Scan for the cell matching the given text and deliver its (X, Y) coordinate at center. 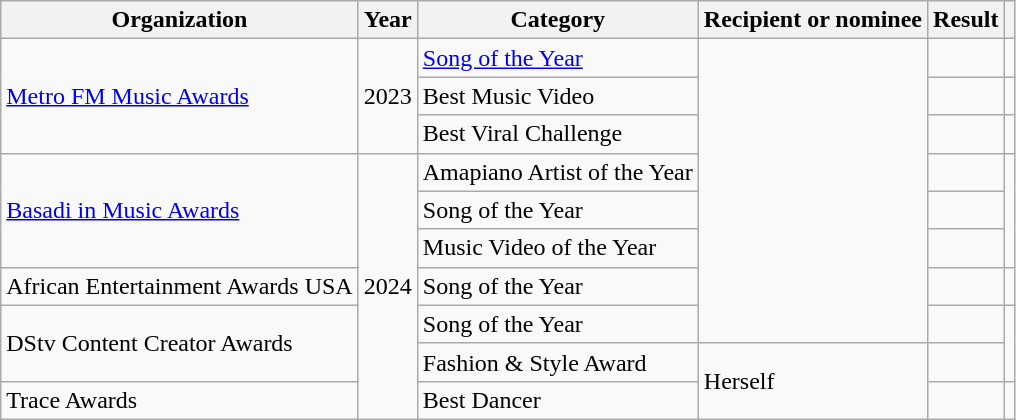
Trace Awards (180, 400)
Organization (180, 20)
DStv Content Creator Awards (180, 343)
Year (388, 20)
Metro FM Music Awards (180, 96)
Category (558, 20)
Recipient or nominee (812, 20)
African Entertainment Awards USA (180, 286)
Amapiano Artist of the Year (558, 172)
Herself (812, 381)
Result (966, 20)
Music Video of the Year (558, 248)
Best Viral Challenge (558, 134)
Best Dancer (558, 400)
Best Music Video (558, 96)
Fashion & Style Award (558, 362)
Basadi in Music Awards (180, 210)
2023 (388, 96)
2024 (388, 286)
